Pinpoint the cell where the given text exists, returning its (X, Y) midpoint coordinate. 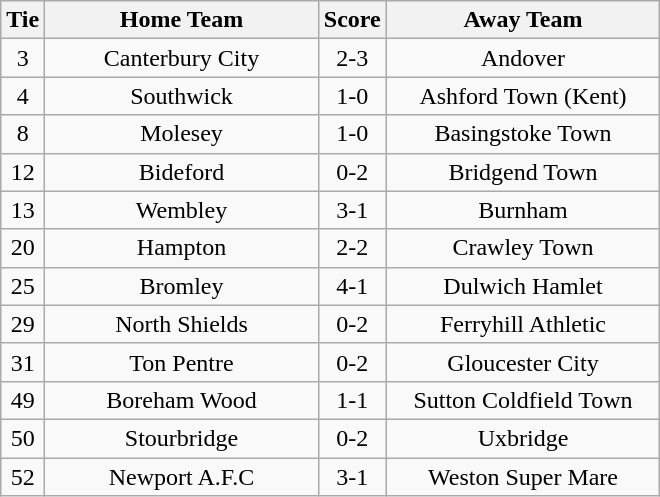
Bridgend Town (523, 172)
31 (23, 362)
2-2 (352, 248)
Uxbridge (523, 438)
Ton Pentre (182, 362)
29 (23, 324)
Bideford (182, 172)
49 (23, 400)
Gloucester City (523, 362)
52 (23, 477)
12 (23, 172)
Southwick (182, 96)
Home Team (182, 20)
4-1 (352, 286)
Hampton (182, 248)
Weston Super Mare (523, 477)
20 (23, 248)
Dulwich Hamlet (523, 286)
Ashford Town (Kent) (523, 96)
Wembley (182, 210)
Stourbridge (182, 438)
Newport A.F.C (182, 477)
3 (23, 58)
4 (23, 96)
Basingstoke Town (523, 134)
25 (23, 286)
13 (23, 210)
Tie (23, 20)
Canterbury City (182, 58)
50 (23, 438)
Sutton Coldfield Town (523, 400)
North Shields (182, 324)
Burnham (523, 210)
Bromley (182, 286)
Score (352, 20)
Andover (523, 58)
8 (23, 134)
Away Team (523, 20)
Ferryhill Athletic (523, 324)
2-3 (352, 58)
Crawley Town (523, 248)
Boreham Wood (182, 400)
Molesey (182, 134)
1-1 (352, 400)
